Return the [X, Y] coordinate for the center point of the cell that contains the specified text.  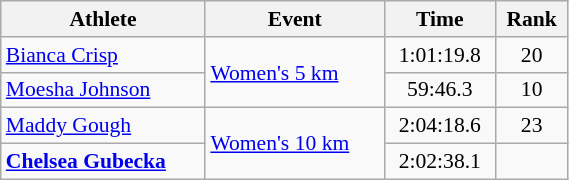
59:46.3 [440, 90]
20 [532, 55]
Bianca Crisp [104, 55]
Women's 5 km [294, 72]
23 [532, 126]
Event [294, 19]
Rank [532, 19]
Chelsea Gubecka [104, 162]
2:02:38.1 [440, 162]
Maddy Gough [104, 126]
Moesha Johnson [104, 90]
1:01:19.8 [440, 55]
Women's 10 km [294, 144]
10 [532, 90]
Athlete [104, 19]
2:04:18.6 [440, 126]
Time [440, 19]
